Locate the cell with the specified text and output its [X, Y] center coordinate. 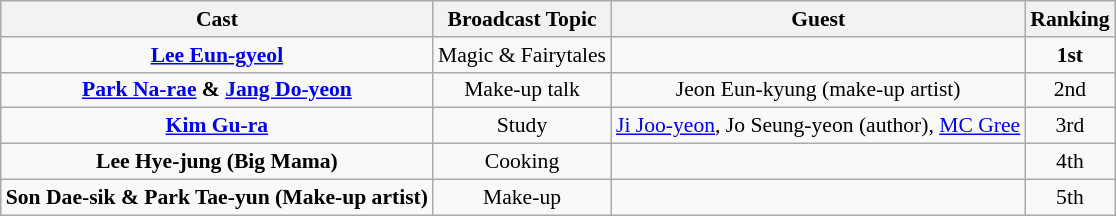
Ji Joo-yeon, Jo Seung-yeon (author), MC Gree [818, 126]
3rd [1070, 126]
Park Na-rae & Jang Do-yeon [217, 90]
2nd [1070, 90]
Kim Gu-ra [217, 126]
1st [1070, 55]
Cast [217, 19]
Make-up talk [522, 90]
Jeon Eun-kyung (make-up artist) [818, 90]
Cooking [522, 162]
Guest [818, 19]
Study [522, 126]
Magic & Fairytales [522, 55]
4th [1070, 162]
Broadcast Topic [522, 19]
Lee Eun-gyeol [217, 55]
5th [1070, 197]
Son Dae-sik & Park Tae-yun (Make-up artist) [217, 197]
Ranking [1070, 19]
Make-up [522, 197]
Lee Hye-jung (Big Mama) [217, 162]
